Scan for the cell matching the given text and deliver its [x, y] coordinate at center. 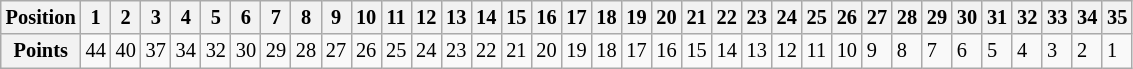
40 [126, 51]
35 [1117, 17]
37 [156, 51]
Points [41, 51]
44 [96, 51]
Position [41, 17]
33 [1057, 17]
31 [997, 17]
